From the cell containing the given text, extract its center point as [X, Y] coordinate. 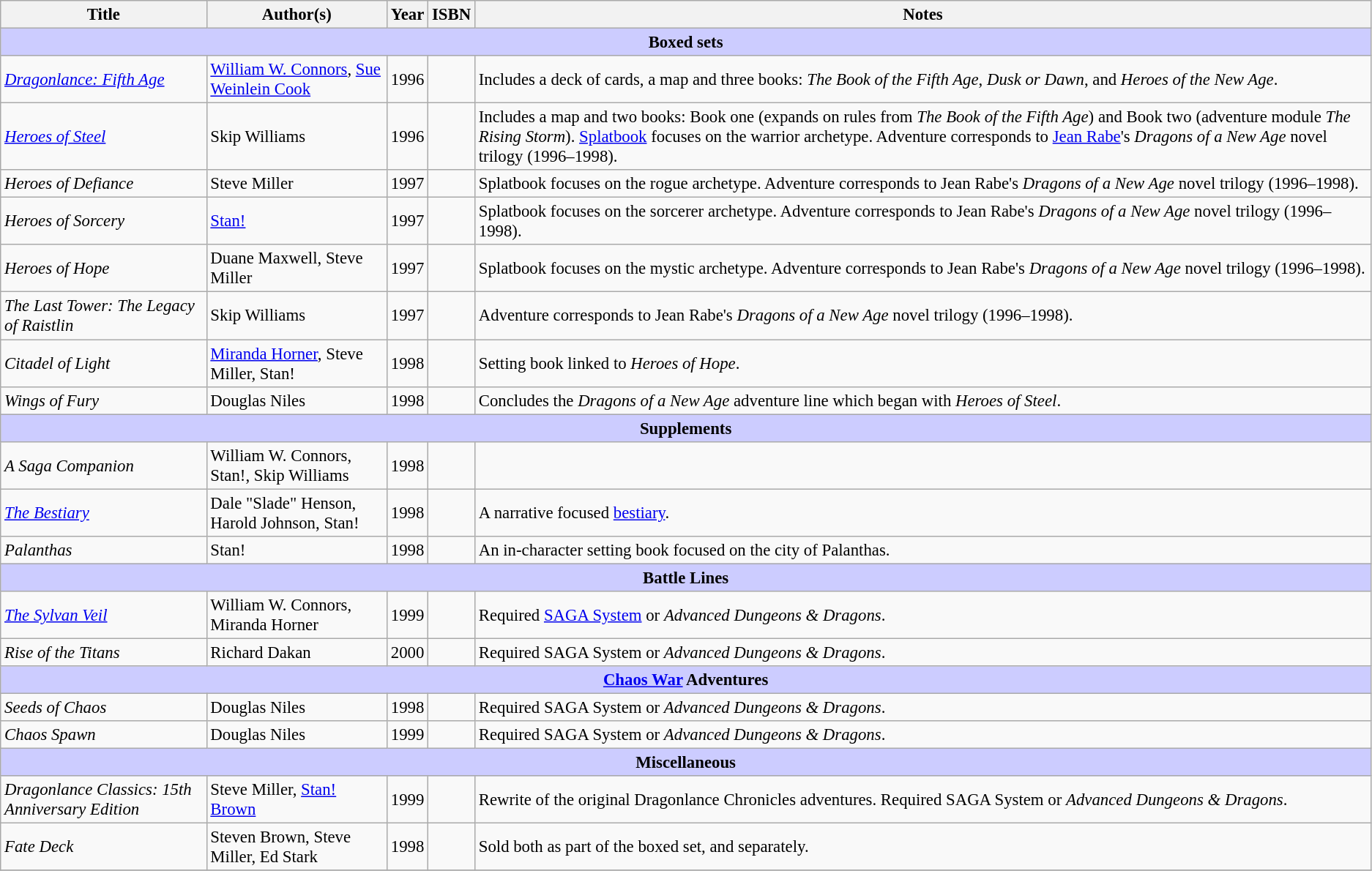
Steven Brown, Steve Miller, Ed Stark [297, 848]
Chaos War Adventures [686, 680]
Miranda Horner, Steve Miller, Stan! [297, 363]
Richard Dakan [297, 652]
Palanthas [104, 550]
Dale "Slade" Henson, Harold Johnson, Stan! [297, 512]
2000 [407, 652]
Dragonlance Classics: 15th Anniversary Edition [104, 799]
Rise of the Titans [104, 652]
The Sylvan Veil [104, 615]
Splatbook focuses on the rogue archetype. Adventure corresponds to Jean Rabe's Dragons of a New Age novel trilogy (1996–1998). [922, 184]
William W. Connors, Stan!, Skip Williams [297, 466]
The Bestiary [104, 512]
Boxed sets [686, 42]
Heroes of Steel [104, 137]
Concludes the Dragons of a New Age adventure line which began with Heroes of Steel. [922, 400]
William W. Connors, Miranda Horner [297, 615]
Heroes of Defiance [104, 184]
Notes [922, 15]
An in-character setting book focused on the city of Palanthas. [922, 550]
Duane Maxwell, Steve Miller [297, 268]
Heroes of Sorcery [104, 221]
Miscellaneous [686, 763]
Adventure corresponds to Jean Rabe's Dragons of a New Age novel trilogy (1996–1998). [922, 316]
Seeds of Chaos [104, 708]
Year [407, 15]
Rewrite of the original Dragonlance Chronicles adventures. Required SAGA System or Advanced Dungeons & Dragons. [922, 799]
Citadel of Light [104, 363]
Splatbook focuses on the mystic archetype. Adventure corresponds to Jean Rabe's Dragons of a New Age novel trilogy (1996–1998). [922, 268]
Author(s) [297, 15]
Setting book linked to Heroes of Hope. [922, 363]
Includes a deck of cards, a map and three books: The Book of the Fifth Age, Dusk or Dawn, and Heroes of the New Age. [922, 79]
ISBN [452, 15]
Steve Miller [297, 184]
Wings of Fury [104, 400]
Supplements [686, 428]
Heroes of Hope [104, 268]
A Saga Companion [104, 466]
Dragonlance: Fifth Age [104, 79]
Steve Miller, Stan! Brown [297, 799]
Sold both as part of the boxed set, and separately. [922, 848]
Fate Deck [104, 848]
William W. Connors, Sue Weinlein Cook [297, 79]
Battle Lines [686, 577]
Chaos Spawn [104, 735]
Splatbook focuses on the sorcerer archetype. Adventure corresponds to Jean Rabe's Dragons of a New Age novel trilogy (1996–1998). [922, 221]
The Last Tower: The Legacy of Raistlin [104, 316]
Title [104, 15]
A narrative focused bestiary. [922, 512]
